Detect which cell encompasses the target text, then output its (X, Y) center coordinate. 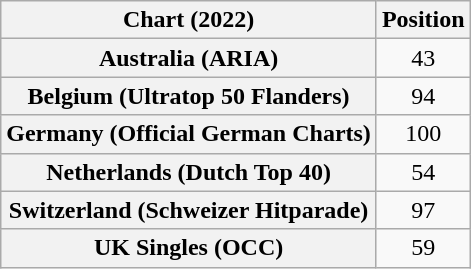
Australia (ARIA) (189, 58)
43 (423, 58)
Position (423, 20)
59 (423, 248)
54 (423, 172)
Switzerland (Schweizer Hitparade) (189, 210)
Netherlands (Dutch Top 40) (189, 172)
94 (423, 96)
97 (423, 210)
100 (423, 134)
UK Singles (OCC) (189, 248)
Chart (2022) (189, 20)
Belgium (Ultratop 50 Flanders) (189, 96)
Germany (Official German Charts) (189, 134)
